From the cell containing the given text, extract its center point as [X, Y] coordinate. 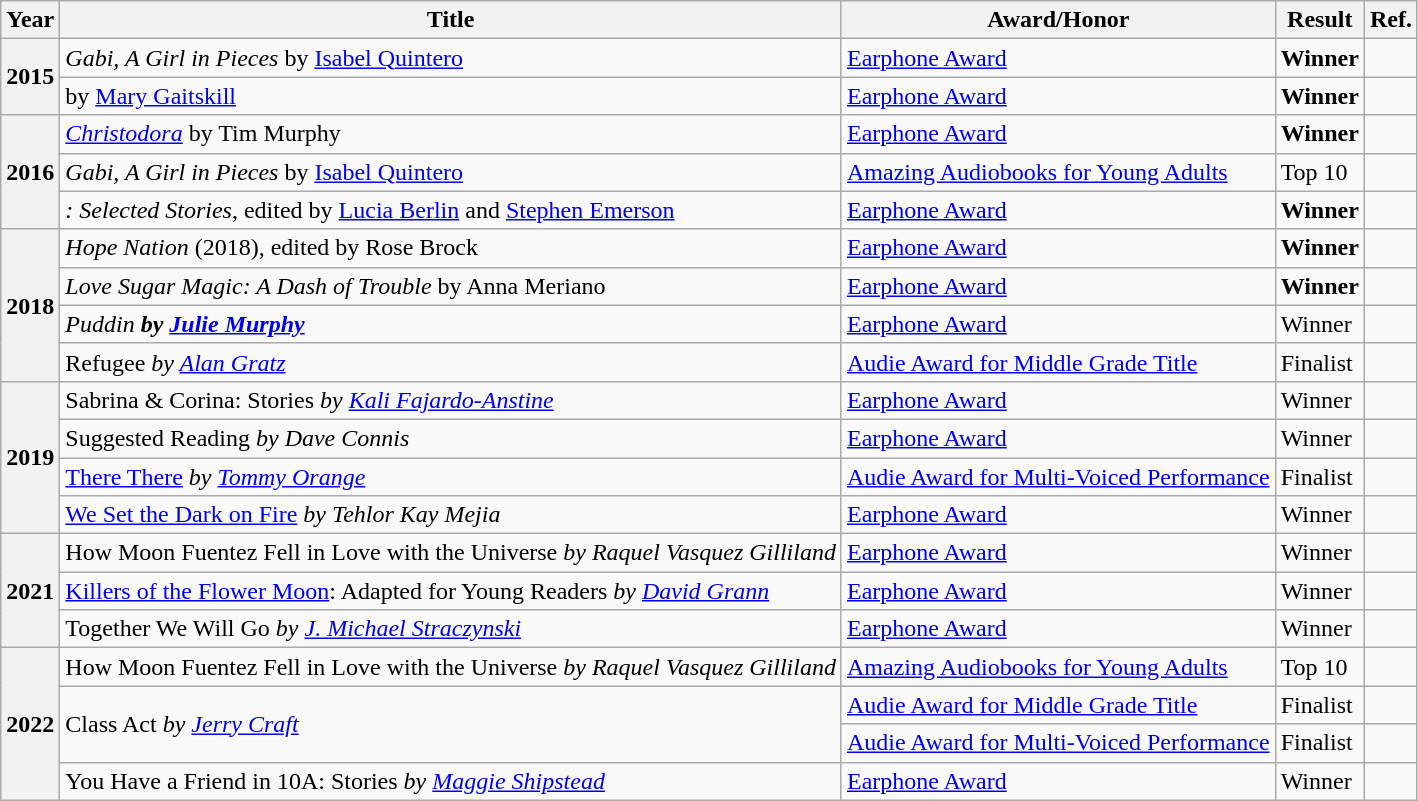
Sabrina & Corina: Stories by Kali Fajardo-Anstine [451, 400]
Together We Will Go by J. Michael Straczynski [451, 629]
Year [30, 20]
There There by Tommy Orange [451, 477]
You Have a Friend in 10A: Stories by Maggie Shipstead [451, 781]
Killers of the Flower Moon: Adapted for Young Readers by David Grann [451, 591]
by Mary Gaitskill [451, 96]
Ref. [1390, 20]
Puddin by Julie Murphy [451, 324]
2021 [30, 591]
2018 [30, 305]
Christodora by Tim Murphy [451, 134]
Love Sugar Magic: A Dash of Trouble by Anna Meriano [451, 286]
Suggested Reading by Dave Connis [451, 438]
: Selected Stories, edited by Lucia Berlin and Stephen Emerson [451, 210]
2015 [30, 77]
2019 [30, 457]
Class Act by Jerry Craft [451, 724]
We Set the Dark on Fire by Tehlor Kay Mejia [451, 515]
Refugee by Alan Gratz [451, 362]
2016 [30, 172]
2022 [30, 724]
Title [451, 20]
Result [1320, 20]
Award/Honor [1058, 20]
Hope Nation (2018), edited by Rose Brock [451, 248]
